Identify which cell holds the provided text, then report its [x, y] central coordinate. 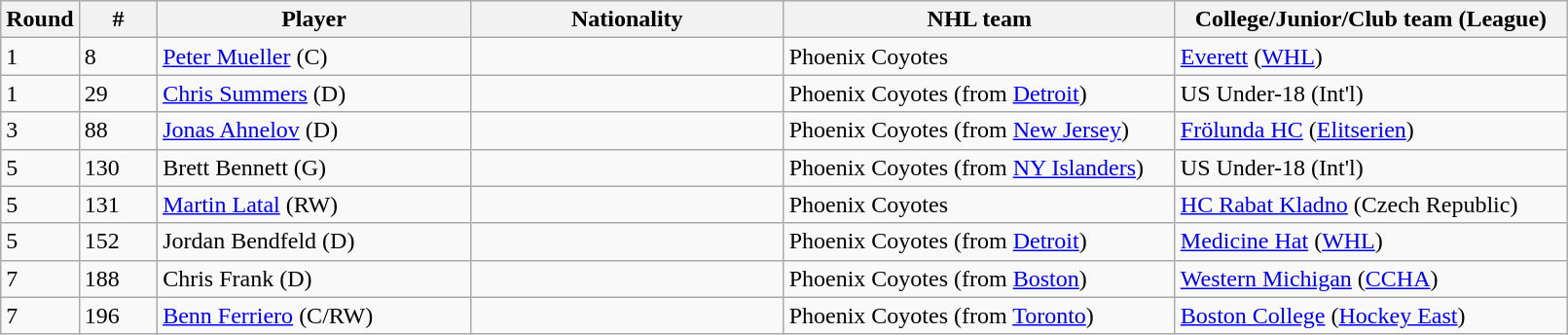
Boston College (Hockey East) [1370, 316]
Nationality [627, 19]
3 [40, 130]
NHL team [979, 19]
College/Junior/Club team (League) [1370, 19]
Peter Mueller (C) [314, 56]
Benn Ferriero (C/RW) [314, 316]
Phoenix Coyotes (from NY Islanders) [979, 167]
# [118, 19]
Phoenix Coyotes (from Boston) [979, 279]
88 [118, 130]
Western Michigan (CCHA) [1370, 279]
Jordan Bendfeld (D) [314, 242]
152 [118, 242]
Martin Latal (RW) [314, 205]
196 [118, 316]
Chris Frank (D) [314, 279]
Medicine Hat (WHL) [1370, 242]
Round [40, 19]
29 [118, 93]
8 [118, 56]
Phoenix Coyotes (from Toronto) [979, 316]
131 [118, 205]
HC Rabat Kladno (Czech Republic) [1370, 205]
Player [314, 19]
Frölunda HC (Elitserien) [1370, 130]
188 [118, 279]
Phoenix Coyotes (from New Jersey) [979, 130]
130 [118, 167]
Jonas Ahnelov (D) [314, 130]
Everett (WHL) [1370, 56]
Chris Summers (D) [314, 93]
Brett Bennett (G) [314, 167]
